Identify which cell holds the provided text, then report its [x, y] central coordinate. 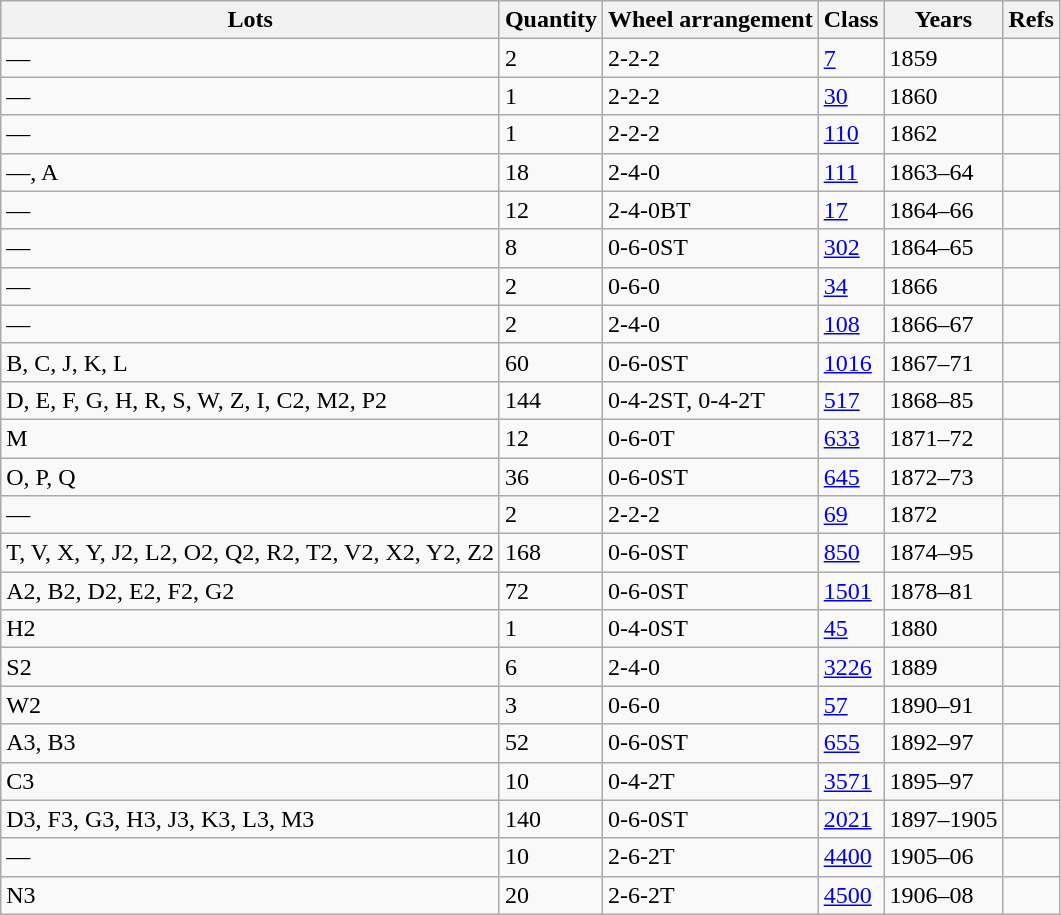
633 [851, 438]
1501 [851, 591]
45 [851, 629]
60 [550, 362]
144 [550, 400]
850 [851, 553]
1868–85 [944, 400]
2-4-0BT [710, 210]
1878–81 [944, 591]
1863–64 [944, 172]
1889 [944, 667]
4400 [851, 857]
1871–72 [944, 438]
34 [851, 286]
B, C, J, K, L [250, 362]
17 [851, 210]
4500 [851, 895]
Class [851, 20]
108 [851, 324]
110 [851, 134]
3571 [851, 781]
D, E, F, G, H, R, S, W, Z, I, C2, M2, P2 [250, 400]
A2, B2, D2, E2, F2, G2 [250, 591]
1860 [944, 96]
A3, B3 [250, 743]
72 [550, 591]
H2 [250, 629]
1890–91 [944, 705]
1872 [944, 515]
1864–65 [944, 248]
Wheel arrangement [710, 20]
7 [851, 58]
1862 [944, 134]
18 [550, 172]
S2 [250, 667]
6 [550, 667]
645 [851, 477]
140 [550, 819]
0-4-0ST [710, 629]
1874–95 [944, 553]
30 [851, 96]
69 [851, 515]
D3, F3, G3, H3, J3, K3, L3, M3 [250, 819]
1880 [944, 629]
302 [851, 248]
517 [851, 400]
M [250, 438]
655 [851, 743]
2021 [851, 819]
Lots [250, 20]
Quantity [550, 20]
0-6-0T [710, 438]
1892–97 [944, 743]
52 [550, 743]
8 [550, 248]
1016 [851, 362]
0-4-2ST, 0-4-2T [710, 400]
1866–67 [944, 324]
—, A [250, 172]
C3 [250, 781]
1872–73 [944, 477]
N3 [250, 895]
1867–71 [944, 362]
O, P, Q [250, 477]
1895–97 [944, 781]
Refs [1031, 20]
57 [851, 705]
1906–08 [944, 895]
1864–66 [944, 210]
20 [550, 895]
Years [944, 20]
3 [550, 705]
W2 [250, 705]
1859 [944, 58]
T, V, X, Y, J2, L2, O2, Q2, R2, T2, V2, X2, Y2, Z2 [250, 553]
36 [550, 477]
1897–1905 [944, 819]
1866 [944, 286]
1905–06 [944, 857]
0-4-2T [710, 781]
111 [851, 172]
168 [550, 553]
3226 [851, 667]
